Determine the [X, Y] coordinate at the center of the cell enclosing the given text.  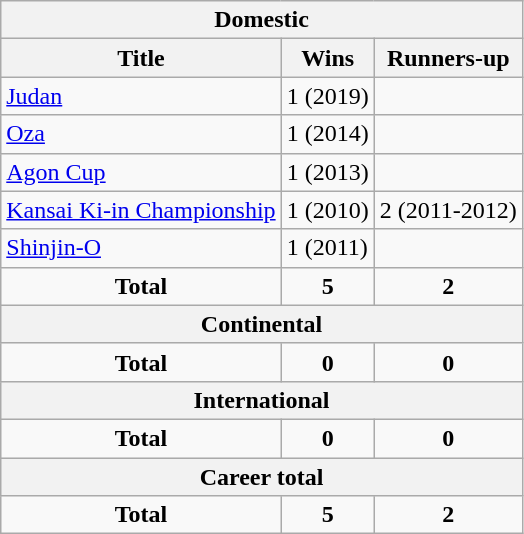
Kansai Ki-in Championship [141, 210]
Agon Cup [141, 172]
Title [141, 58]
Judan [141, 96]
International [262, 400]
1 (2014) [328, 134]
Continental [262, 324]
Shinjin-O [141, 248]
1 (2011) [328, 248]
1 (2013) [328, 172]
1 (2010) [328, 210]
Domestic [262, 20]
1 (2019) [328, 96]
Oza [141, 134]
Wins [328, 58]
2 (2011-2012) [448, 210]
Career total [262, 477]
Runners-up [448, 58]
